For the text-containing cell, return its midpoint in [X, Y] coordinate format. 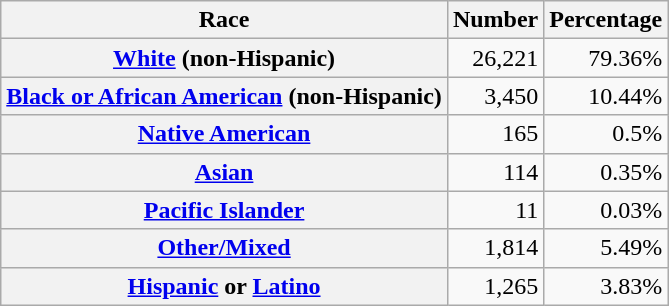
Number [495, 20]
114 [495, 172]
79.36% [606, 58]
11 [495, 210]
0.35% [606, 172]
10.44% [606, 96]
1,814 [495, 248]
Pacific Islander [224, 210]
Hispanic or Latino [224, 286]
Other/Mixed [224, 248]
5.49% [606, 248]
0.5% [606, 134]
3,450 [495, 96]
Native American [224, 134]
White (non-Hispanic) [224, 58]
Asian [224, 172]
26,221 [495, 58]
3.83% [606, 286]
165 [495, 134]
0.03% [606, 210]
Black or African American (non-Hispanic) [224, 96]
1,265 [495, 286]
Race [224, 20]
Percentage [606, 20]
